Extract the [x, y] coordinate from the center of the cell holding the provided text.  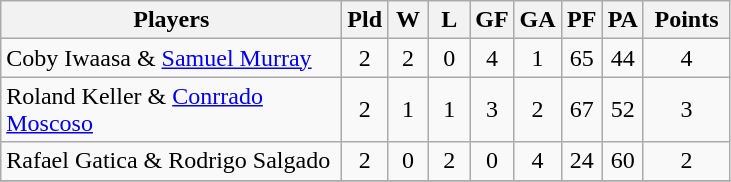
GF [492, 20]
Points [686, 20]
Coby Iwaasa & Samuel Murray [172, 58]
52 [622, 110]
Pld [365, 20]
PA [622, 20]
PF [582, 20]
GA [538, 20]
L [450, 20]
24 [582, 161]
44 [622, 58]
Rafael Gatica & Rodrigo Salgado [172, 161]
Roland Keller & Conrrado Moscoso [172, 110]
Players [172, 20]
W [408, 20]
67 [582, 110]
65 [582, 58]
60 [622, 161]
